Determine the [X, Y] coordinate at the center of the cell enclosing the given text.  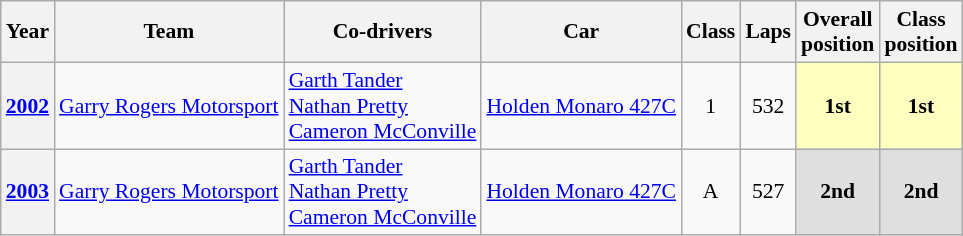
Overallposition [838, 32]
Car [581, 32]
Team [169, 32]
A [710, 192]
Classposition [920, 32]
532 [768, 106]
Year [28, 32]
Class [710, 32]
527 [768, 192]
2003 [28, 192]
Co-drivers [383, 32]
Laps [768, 32]
2002 [28, 106]
1 [710, 106]
